Locate the cell with the specified text and output its [x, y] center coordinate. 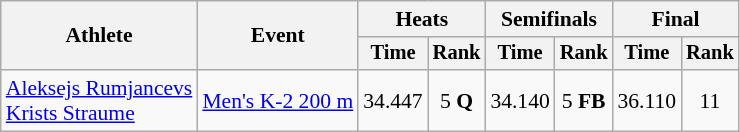
Aleksejs RumjancevsKrists Straume [100, 100]
5 FB [584, 100]
Final [675, 19]
11 [710, 100]
5 Q [457, 100]
Semifinals [548, 19]
34.140 [520, 100]
Men's K-2 200 m [278, 100]
36.110 [646, 100]
Athlete [100, 36]
Event [278, 36]
34.447 [392, 100]
Heats [422, 19]
